From the cell containing the given text, extract its center point as [x, y] coordinate. 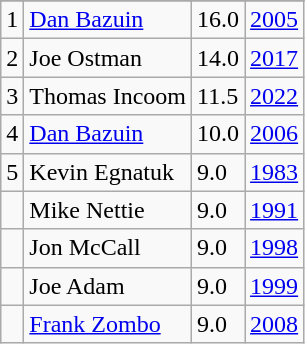
Jon McCall [108, 248]
2006 [274, 134]
Kevin Egnatuk [108, 172]
10.0 [218, 134]
2017 [274, 58]
Joe Adam [108, 286]
Thomas Incoom [108, 96]
2005 [274, 20]
Mike Nettie [108, 210]
Joe Ostman [108, 58]
1998 [274, 248]
2022 [274, 96]
4 [12, 134]
11.5 [218, 96]
5 [12, 172]
2008 [274, 324]
Frank Zombo [108, 324]
2 [12, 58]
3 [12, 96]
1983 [274, 172]
1 [12, 20]
16.0 [218, 20]
14.0 [218, 58]
1999 [274, 286]
1991 [274, 210]
